Determine the (X, Y) coordinate at the center of the cell enclosing the given text.  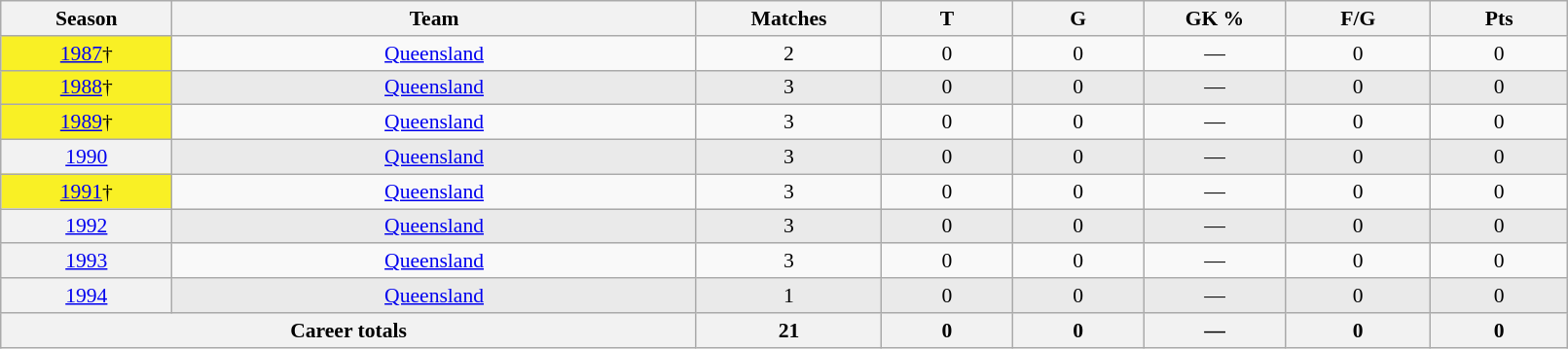
Pts (1499, 18)
F/G (1358, 18)
1993 (87, 262)
2 (788, 53)
1994 (87, 296)
1991† (87, 192)
GK % (1215, 18)
Career totals (348, 331)
Team (434, 18)
Matches (788, 18)
1992 (87, 227)
T (948, 18)
G (1078, 18)
1990 (87, 157)
1 (788, 296)
21 (788, 331)
1987† (87, 53)
1988† (87, 87)
Season (87, 18)
1989† (87, 122)
